Detect which cell encompasses the target text, then output its [x, y] center coordinate. 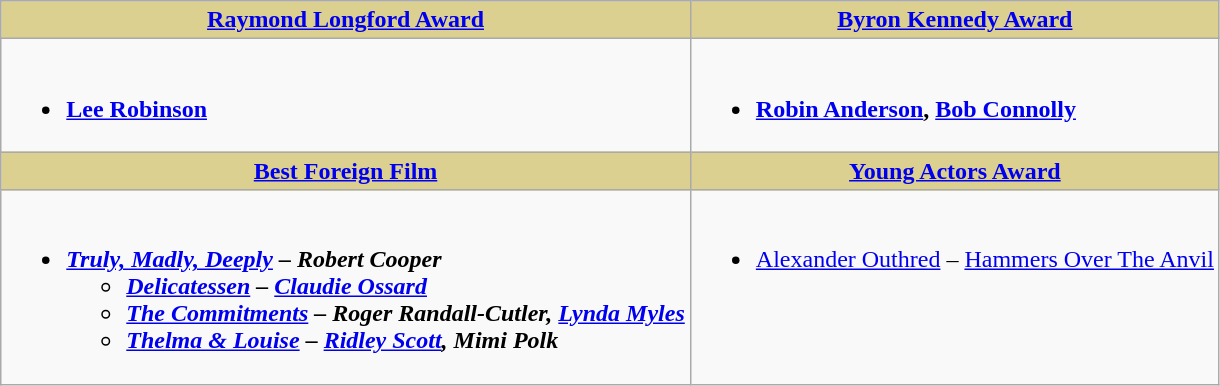
Raymond Longford Award [346, 20]
Young Actors Award [954, 171]
Byron Kennedy Award [954, 20]
Lee Robinson [346, 96]
Alexander Outhred – Hammers Over The Anvil [954, 287]
Best Foreign Film [346, 171]
Robin Anderson, Bob Connolly [954, 96]
